Return (X, Y) of the center of cell containing provided text 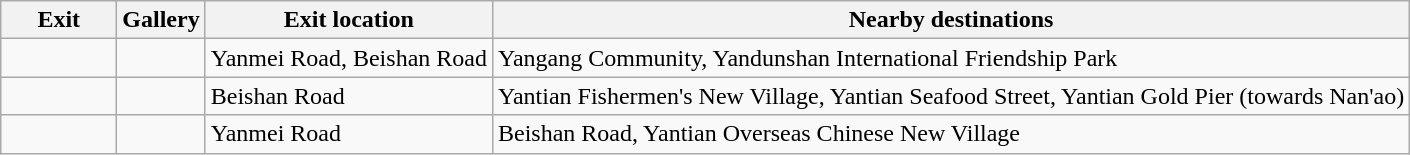
Exit location (348, 20)
Yangang Community, Yandunshan International Friendship Park (950, 58)
Gallery (161, 20)
Exit (59, 20)
Beishan Road, Yantian Overseas Chinese New Village (950, 134)
Yanmei Road, Beishan Road (348, 58)
Yantian Fishermen's New Village, Yantian Seafood Street, Yantian Gold Pier (towards Nan'ao) (950, 96)
Nearby destinations (950, 20)
Yanmei Road (348, 134)
Beishan Road (348, 96)
